Capture the cell that displays the provided text and extract its [X, Y] central coordinate. 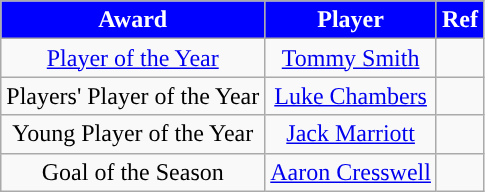
Ref [460, 20]
Player [351, 20]
Luke Chambers [351, 96]
Goal of the Season [133, 172]
Tommy Smith [351, 58]
Jack Marriott [351, 134]
Player of the Year [133, 58]
Players' Player of the Year [133, 96]
Young Player of the Year [133, 134]
Award [133, 20]
Aaron Cresswell [351, 172]
